Output the (X, Y) coordinate of the center of the cell containing the given text.  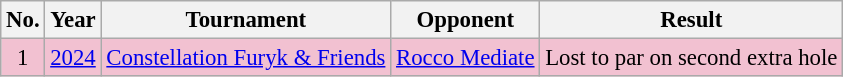
Result (692, 20)
Lost to par on second extra hole (692, 58)
Opponent (466, 20)
Rocco Mediate (466, 58)
No. (23, 20)
1 (23, 58)
Year (73, 20)
Constellation Furyk & Friends (246, 58)
2024 (73, 58)
Tournament (246, 20)
